Determine the [X, Y] coordinate at the center of the cell enclosing the given text.  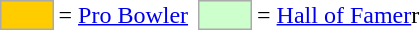
= Pro Bowler [124, 15]
